Search for the cell housing the specified text and yield its [x, y] center coordinate. 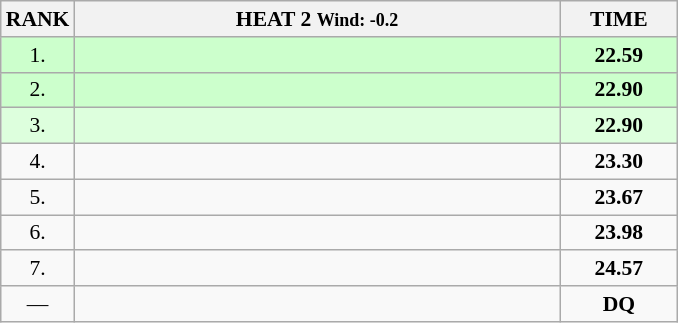
4. [38, 162]
HEAT 2 Wind: -0.2 [316, 19]
23.67 [619, 197]
22.59 [619, 55]
DQ [619, 304]
3. [38, 126]
23.30 [619, 162]
5. [38, 197]
— [38, 304]
23.98 [619, 233]
TIME [619, 19]
6. [38, 233]
24.57 [619, 269]
7. [38, 269]
1. [38, 55]
2. [38, 90]
RANK [38, 19]
